Return the [X, Y] coordinate for the center point of the cell that contains the specified text.  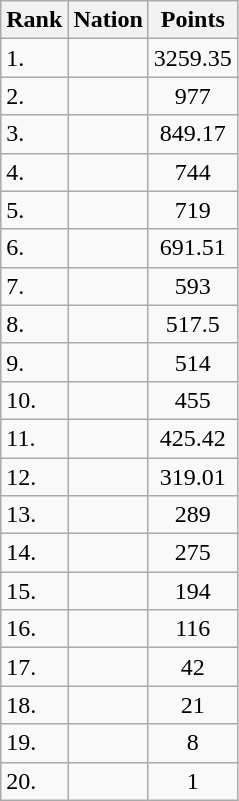
1 [192, 781]
514 [192, 362]
425.42 [192, 438]
20. [34, 781]
16. [34, 629]
977 [192, 96]
13. [34, 515]
517.5 [192, 324]
7. [34, 286]
691.51 [192, 248]
42 [192, 667]
Points [192, 20]
12. [34, 477]
849.17 [192, 134]
9. [34, 362]
319.01 [192, 477]
18. [34, 705]
5. [34, 210]
6. [34, 248]
3259.35 [192, 58]
275 [192, 553]
21 [192, 705]
744 [192, 172]
1. [34, 58]
11. [34, 438]
Rank [34, 20]
593 [192, 286]
10. [34, 400]
289 [192, 515]
2. [34, 96]
455 [192, 400]
Nation [108, 20]
19. [34, 743]
15. [34, 591]
8 [192, 743]
8. [34, 324]
194 [192, 591]
116 [192, 629]
3. [34, 134]
719 [192, 210]
14. [34, 553]
4. [34, 172]
17. [34, 667]
